From the cell containing the given text, extract its center point as (x, y) coordinate. 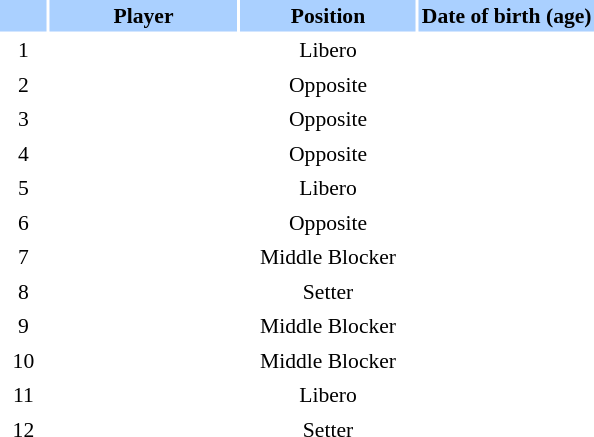
11 (24, 396)
Player (144, 16)
Setter (328, 292)
2 (24, 85)
7 (24, 258)
8 (24, 292)
10 (24, 361)
4 (24, 154)
3 (24, 120)
1 (24, 50)
Position (328, 16)
5 (24, 188)
6 (24, 223)
9 (24, 326)
